Pinpoint the cell where the given text exists, returning its (x, y) midpoint coordinate. 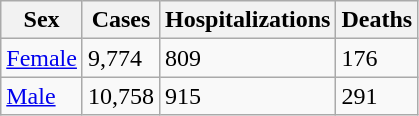
809 (248, 58)
9,774 (120, 58)
Hospitalizations (248, 20)
Sex (42, 20)
176 (377, 58)
915 (248, 96)
Deaths (377, 20)
10,758 (120, 96)
Cases (120, 20)
291 (377, 96)
Male (42, 96)
Female (42, 58)
